Capture the cell that displays the provided text and extract its (x, y) central coordinate. 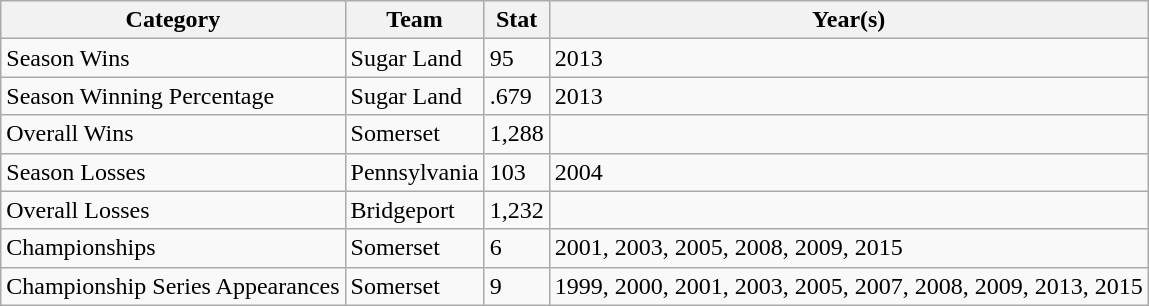
103 (516, 172)
Year(s) (848, 20)
2001, 2003, 2005, 2008, 2009, 2015 (848, 248)
Championships (173, 248)
Overall Losses (173, 210)
1,288 (516, 134)
9 (516, 286)
2004 (848, 172)
.679 (516, 96)
6 (516, 248)
Season Losses (173, 172)
Championship Series Appearances (173, 286)
1999, 2000, 2001, 2003, 2005, 2007, 2008, 2009, 2013, 2015 (848, 286)
Pennsylvania (414, 172)
Stat (516, 20)
Category (173, 20)
95 (516, 58)
Overall Wins (173, 134)
Season Wins (173, 58)
Bridgeport (414, 210)
1,232 (516, 210)
Season Winning Percentage (173, 96)
Team (414, 20)
